Search for the cell housing the specified text and yield its (x, y) center coordinate. 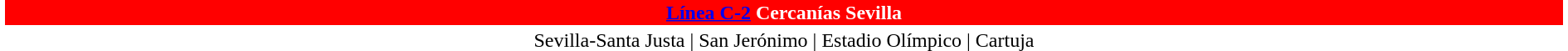
Línea C-2 Cercanías Sevilla (784, 13)
